Return [X, Y] of the center of cell containing provided text 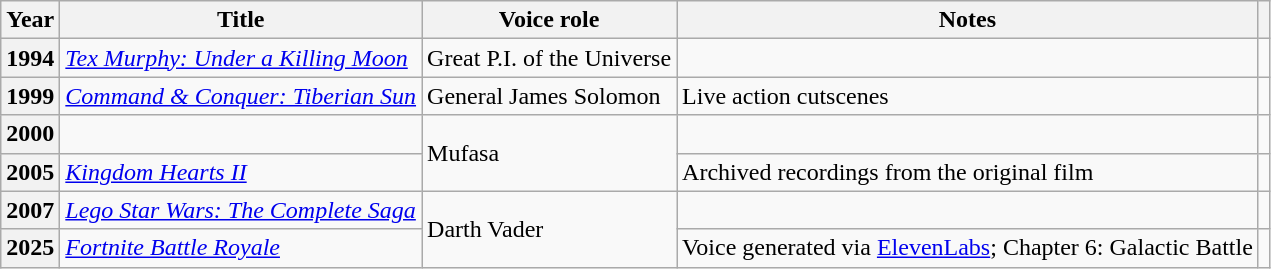
Darth Vader [550, 229]
Notes [968, 20]
Live action cutscenes [968, 96]
1999 [30, 96]
2005 [30, 172]
Voice role [550, 20]
Title [241, 20]
Fortnite Battle Royale [241, 248]
Voice generated via ElevenLabs; Chapter 6: Galactic Battle [968, 248]
Archived recordings from the original film [968, 172]
Great P.I. of the Universe [550, 58]
Tex Murphy: Under a Killing Moon [241, 58]
Kingdom Hearts II [241, 172]
1994 [30, 58]
2007 [30, 210]
Mufasa [550, 153]
Year [30, 20]
Lego Star Wars: The Complete Saga [241, 210]
General James Solomon [550, 96]
2025 [30, 248]
2000 [30, 134]
Command & Conquer: Tiberian Sun [241, 96]
